Provide the (X, Y) coordinate of the cell's center where the given text is located.  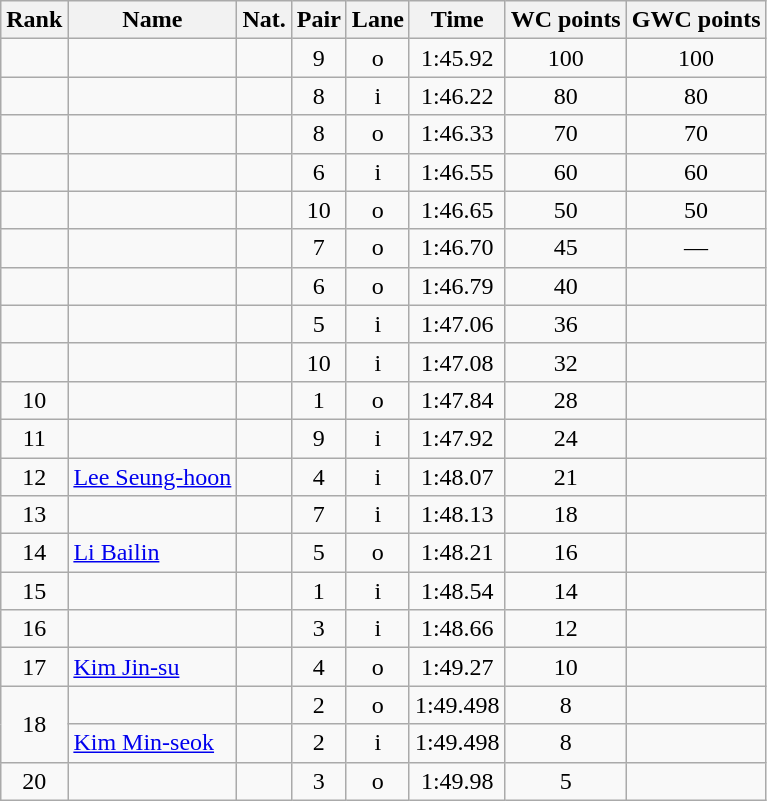
Li Bailin (152, 553)
1:46.22 (457, 96)
1:47.06 (457, 324)
1:45.92 (457, 58)
17 (34, 667)
1:49.98 (457, 781)
Kim Jin-su (152, 667)
1:47.92 (457, 438)
13 (34, 515)
Nat. (264, 20)
GWC points (696, 20)
1:46.79 (457, 286)
WC points (566, 20)
Lane (378, 20)
32 (566, 362)
20 (34, 781)
1:47.84 (457, 400)
1:48.66 (457, 629)
Pair (318, 20)
1:46.65 (457, 210)
— (696, 248)
Rank (34, 20)
Lee Seung-hoon (152, 477)
24 (566, 438)
11 (34, 438)
15 (34, 591)
Time (457, 20)
1:49.27 (457, 667)
1:48.54 (457, 591)
Name (152, 20)
1:48.07 (457, 477)
40 (566, 286)
1:46.55 (457, 172)
21 (566, 477)
28 (566, 400)
Kim Min-seok (152, 743)
1:48.13 (457, 515)
45 (566, 248)
36 (566, 324)
1:48.21 (457, 553)
1:47.08 (457, 362)
1:46.33 (457, 134)
1:46.70 (457, 248)
